For the text-containing cell, return its midpoint in [x, y] coordinate format. 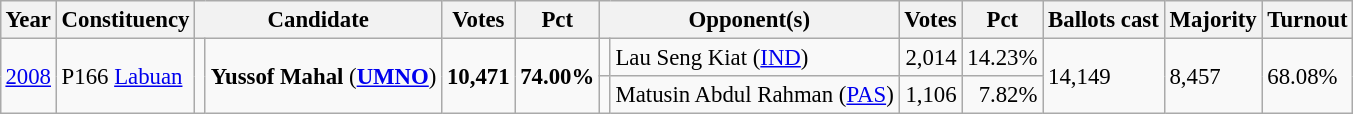
Year [28, 20]
Lau Seng Kiat (IND) [754, 57]
Ballots cast [1104, 20]
Opponent(s) [750, 20]
Turnout [1308, 20]
14,149 [1104, 76]
Constituency [125, 20]
Candidate [318, 20]
2008 [28, 76]
68.08% [1308, 76]
P166 Labuan [125, 76]
8,457 [1213, 76]
74.00% [558, 76]
7.82% [1002, 95]
1,106 [930, 95]
Majority [1213, 20]
10,471 [478, 76]
Yussof Mahal (UMNO) [323, 76]
Matusin Abdul Rahman (PAS) [754, 95]
14.23% [1002, 57]
2,014 [930, 57]
